Locate the cell with the specified text and output its [X, Y] center coordinate. 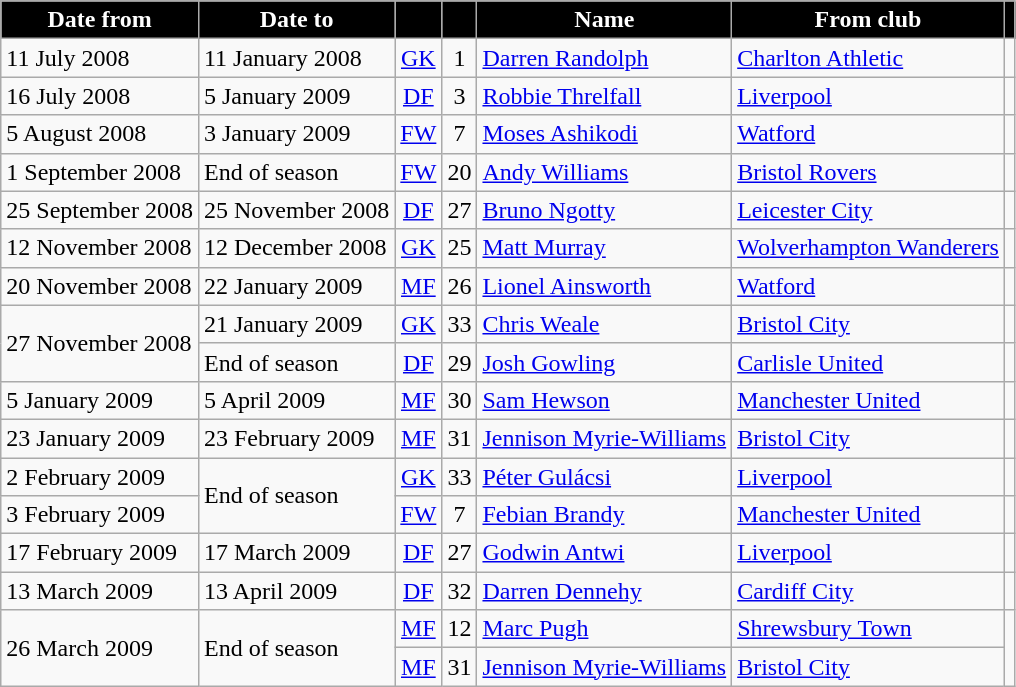
Date from [100, 20]
Cardiff City [868, 591]
29 [460, 362]
Charlton Athletic [868, 58]
Darren Dennehy [604, 591]
Leicester City [868, 210]
12 December 2008 [296, 248]
Shrewsbury Town [868, 629]
23 February 2009 [296, 438]
3 February 2009 [100, 515]
20 [460, 172]
3 January 2009 [296, 134]
17 March 2009 [296, 553]
Bristol Rovers [868, 172]
1 September 2008 [100, 172]
Name [604, 20]
Carlisle United [868, 362]
13 April 2009 [296, 591]
25 November 2008 [296, 210]
Matt Murray [604, 248]
Wolverhampton Wanderers [868, 248]
Darren Randolph [604, 58]
21 January 2009 [296, 324]
Robbie Threlfall [604, 96]
12 [460, 629]
27 November 2008 [100, 343]
Sam Hewson [604, 400]
32 [460, 591]
23 January 2009 [100, 438]
12 November 2008 [100, 248]
From club [868, 20]
5 August 2008 [100, 134]
26 [460, 286]
5 April 2009 [296, 400]
13 March 2009 [100, 591]
20 November 2008 [100, 286]
Chris Weale [604, 324]
22 January 2009 [296, 286]
3 [460, 96]
Lionel Ainsworth [604, 286]
16 July 2008 [100, 96]
Péter Gulácsi [604, 477]
Andy Williams [604, 172]
26 March 2009 [100, 648]
Marc Pugh [604, 629]
11 January 2008 [296, 58]
Josh Gowling [604, 362]
11 July 2008 [100, 58]
Bruno Ngotty [604, 210]
Date to [296, 20]
2 February 2009 [100, 477]
25 [460, 248]
30 [460, 400]
Febian Brandy [604, 515]
25 September 2008 [100, 210]
17 February 2009 [100, 553]
1 [460, 58]
Moses Ashikodi [604, 134]
Godwin Antwi [604, 553]
